Provide the (X, Y) coordinate of the cell's center where the given text is located.  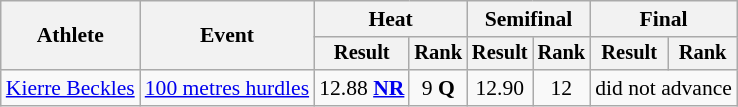
Athlete (70, 36)
Final (664, 19)
12.88 NR (362, 88)
12.90 (500, 88)
did not advance (664, 88)
Semifinal (528, 19)
Kierre Beckles (70, 88)
100 metres hurdles (227, 88)
9 Q (438, 88)
Heat (390, 19)
Event (227, 36)
12 (562, 88)
